Scan for the cell matching the given text and deliver its (X, Y) coordinate at center. 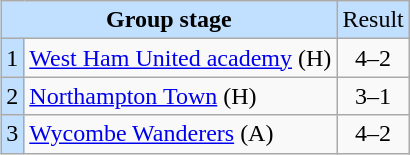
Group stage (169, 20)
West Ham United academy (H) (180, 58)
1 (12, 58)
3–1 (373, 96)
Northampton Town (H) (180, 96)
Wycombe Wanderers (A) (180, 134)
Result (373, 20)
3 (12, 134)
2 (12, 96)
